Determine the [X, Y] coordinate at the center of the cell enclosing the given text.  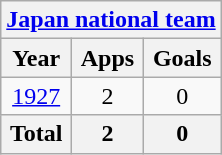
Apps [108, 58]
Goals [182, 58]
Total [36, 134]
Japan national team [111, 20]
Year [36, 58]
1927 [36, 96]
